Find where the given text appears and provide that cell's center as (x, y) coordinate. 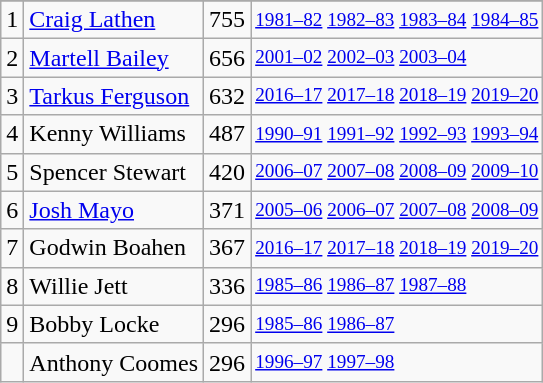
5 (12, 172)
Bobby Locke (114, 324)
9 (12, 324)
Kenny Williams (114, 134)
2006–07 2007–08 2008–09 2009–10 (397, 172)
8 (12, 286)
2005–06 2006–07 2007–08 2008–09 (397, 210)
2 (12, 58)
Godwin Boahen (114, 248)
487 (228, 134)
Anthony Coomes (114, 362)
3 (12, 96)
367 (228, 248)
2001–02 2002–03 2003–04 (397, 58)
Craig Lathen (114, 20)
1996–97 1997–98 (397, 362)
Willie Jett (114, 286)
7 (12, 248)
420 (228, 172)
Josh Mayo (114, 210)
4 (12, 134)
1985–86 1986–87 (397, 324)
371 (228, 210)
336 (228, 286)
Tarkus Ferguson (114, 96)
632 (228, 96)
1 (12, 20)
6 (12, 210)
Martell Bailey (114, 58)
1990–91 1991–92 1992–93 1993–94 (397, 134)
Spencer Stewart (114, 172)
1981–82 1982–83 1983–84 1984–85 (397, 20)
1985–86 1986–87 1987–88 (397, 286)
755 (228, 20)
656 (228, 58)
